Return the (x, y) coordinate for the center point of the cell that contains the specified text.  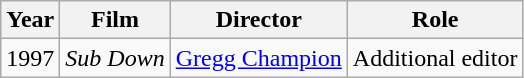
Film (115, 20)
Additional editor (435, 58)
1997 (30, 58)
Gregg Champion (258, 58)
Director (258, 20)
Year (30, 20)
Sub Down (115, 58)
Role (435, 20)
